Determine the [x, y] coordinate at the center of the cell enclosing the given text.  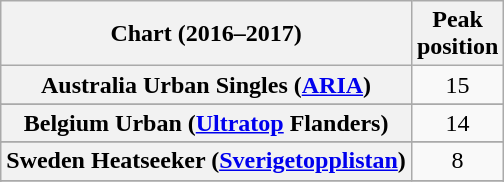
Australia Urban Singles (ARIA) [206, 85]
Sweden Heatseeker (Sverigetopplistan) [206, 161]
15 [457, 85]
Belgium Urban (Ultratop Flanders) [206, 123]
14 [457, 123]
8 [457, 161]
Chart (2016–2017) [206, 34]
Peakposition [457, 34]
